Locate the cell with the specified text and output its [X, Y] center coordinate. 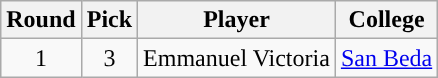
San Beda [386, 58]
Player [237, 20]
College [386, 20]
Round [41, 20]
1 [41, 58]
3 [109, 58]
Emmanuel Victoria [237, 58]
Pick [109, 20]
